Capture the cell that displays the provided text and extract its [x, y] central coordinate. 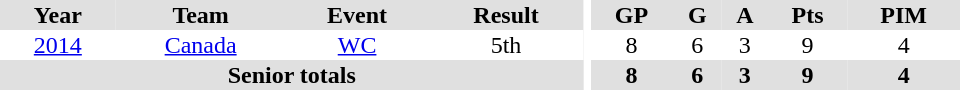
Pts [808, 15]
Canada [201, 45]
Event [358, 15]
WC [358, 45]
Senior totals [292, 75]
G [698, 15]
5th [506, 45]
A [745, 15]
GP [631, 15]
Year [58, 15]
Result [506, 15]
2014 [58, 45]
PIM [904, 15]
Team [201, 15]
